Return [x, y] of the center of cell containing provided text 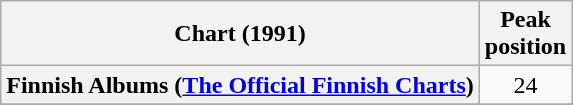
Chart (1991) [240, 34]
Peakposition [525, 34]
Finnish Albums (The Official Finnish Charts) [240, 85]
24 [525, 85]
